Scan for the cell matching the given text and deliver its [X, Y] coordinate at center. 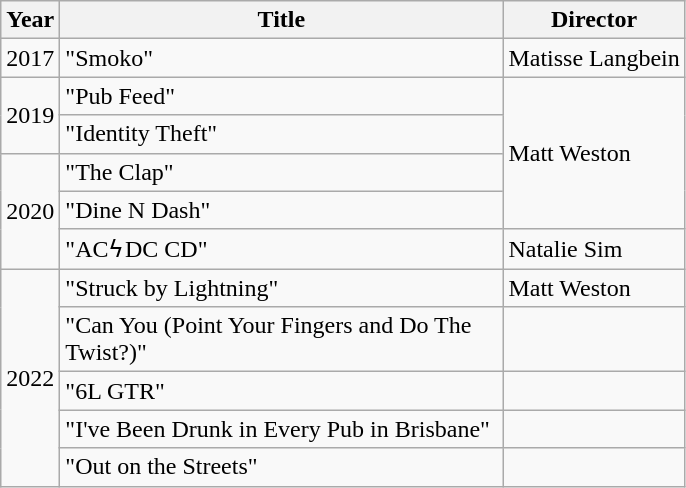
"Out on the Streets" [282, 467]
"Dine N Dash" [282, 210]
Title [282, 20]
"Pub Feed" [282, 96]
"The Clap" [282, 172]
Natalie Sim [594, 249]
"6L GTR" [282, 391]
2017 [30, 58]
"Identity Theft" [282, 134]
"Struck by Lightning" [282, 288]
"ACϟDC CD" [282, 249]
Matisse Langbein [594, 58]
"Smoko" [282, 58]
Director [594, 20]
"Can You (Point Your Fingers and Do The Twist?)" [282, 340]
2019 [30, 115]
"I've Been Drunk in Every Pub in Brisbane" [282, 429]
2022 [30, 378]
Year [30, 20]
2020 [30, 211]
